Detect which cell encompasses the target text, then output its (X, Y) center coordinate. 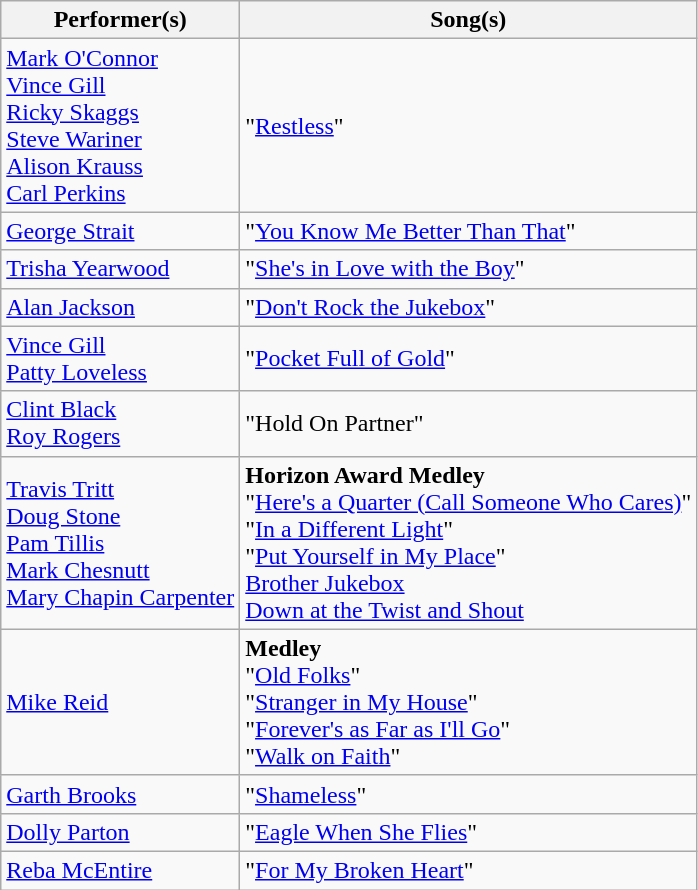
"Pocket Full of Gold" (468, 358)
Dolly Parton (120, 832)
Alan Jackson (120, 307)
"Shameless" (468, 794)
Performer(s) (120, 20)
Trisha Yearwood (120, 269)
"Hold On Partner" (468, 424)
Clint BlackRoy Rogers (120, 424)
Vince GillPatty Loveless (120, 358)
"She's in Love with the Boy" (468, 269)
"For My Broken Heart" (468, 870)
Mark O'ConnorVince GillRicky SkaggsSteve WarinerAlison KraussCarl Perkins (120, 126)
George Strait (120, 231)
"Don't Rock the Jukebox" (468, 307)
Travis TrittDoug StonePam TillisMark ChesnuttMary Chapin Carpenter (120, 542)
Garth Brooks (120, 794)
"You Know Me Better Than That" (468, 231)
Mike Reid (120, 702)
"Restless" (468, 126)
Song(s) (468, 20)
"Eagle When She Flies" (468, 832)
Medley"Old Folks""Stranger in My House""Forever's as Far as I'll Go""Walk on Faith" (468, 702)
Reba McEntire (120, 870)
